Capture the cell that displays the provided text and extract its [x, y] central coordinate. 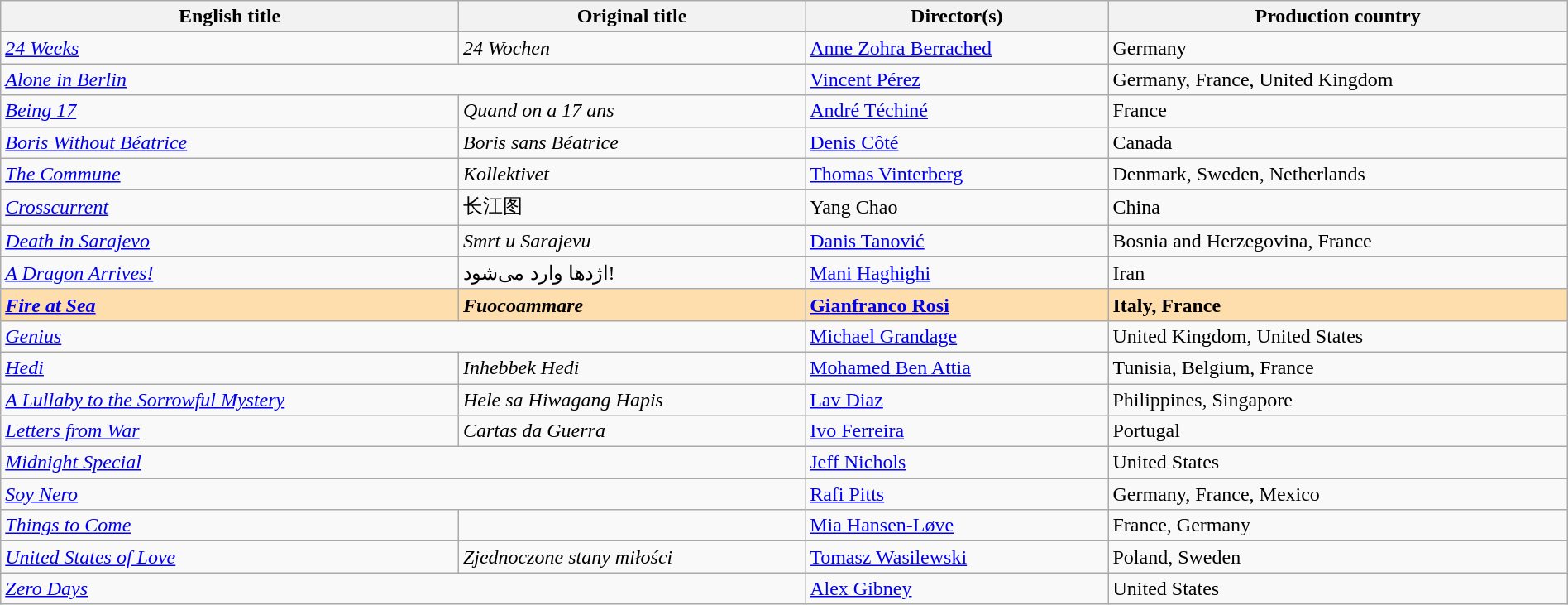
Tunisia, Belgium, France [1338, 367]
France, Germany [1338, 526]
Rafi Pitts [957, 494]
Mohamed Ben Attia [957, 367]
Cartas da Guerra [632, 431]
Quand on a 17 ans [632, 111]
Boris Without Béatrice [230, 142]
24 Weeks [230, 48]
Soy Nero [404, 494]
Kollektivet [632, 174]
Original title [632, 17]
Vincent Pérez [957, 79]
Lav Diaz [957, 400]
Zjednoczone stany miłości [632, 557]
Denis Côté [957, 142]
Jeff Nichols [957, 463]
André Téchiné [957, 111]
Alex Gibney [957, 588]
A Lullaby to the Sorrowful Mystery [230, 400]
Letters from War [230, 431]
Smrt u Sarajevu [632, 241]
Ivo Ferreira [957, 431]
United Kingdom, United States [1338, 336]
اژدها وارد می‌شود! [632, 273]
Hedi [230, 367]
Germany, France, Mexico [1338, 494]
Philippines, Singapore [1338, 400]
Germany [1338, 48]
Death in Sarajevo [230, 241]
France [1338, 111]
长江图 [632, 207]
Hele sa Hiwagang Hapis [632, 400]
Danis Tanović [957, 241]
Michael Grandage [957, 336]
Mia Hansen-Løve [957, 526]
Things to Come [230, 526]
Yang Chao [957, 207]
Gianfranco Rosi [957, 305]
Iran [1338, 273]
Being 17 [230, 111]
Boris sans Béatrice [632, 142]
Anne Zohra Berrached [957, 48]
United States of Love [230, 557]
Alone in Berlin [404, 79]
A Dragon Arrives! [230, 273]
Mani Haghighi [957, 273]
Poland, Sweden [1338, 557]
Bosnia and Herzegovina, France [1338, 241]
Inhebbek Hedi [632, 367]
The Commune [230, 174]
Genius [404, 336]
Production country [1338, 17]
Canada [1338, 142]
Portugal [1338, 431]
Midnight Special [404, 463]
Thomas Vinterberg [957, 174]
Italy, France [1338, 305]
24 Wochen [632, 48]
Director(s) [957, 17]
English title [230, 17]
Denmark, Sweden, Netherlands [1338, 174]
Fuocoammare [632, 305]
Zero Days [404, 588]
Tomasz Wasilewski [957, 557]
Crosscurrent [230, 207]
China [1338, 207]
Fire at Sea [230, 305]
Germany, France, United Kingdom [1338, 79]
